Identify which cell holds the provided text, then report its [X, Y] central coordinate. 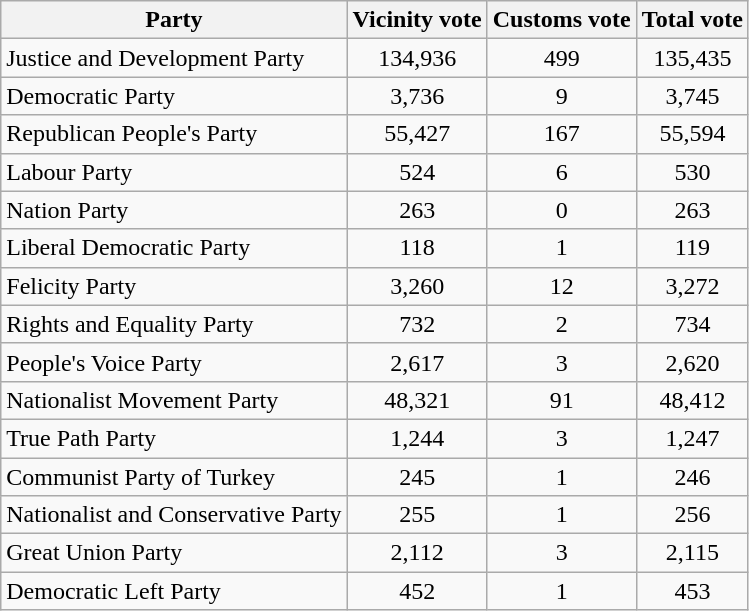
530 [692, 172]
48,321 [417, 400]
499 [562, 58]
524 [417, 172]
2 [562, 324]
True Path Party [174, 438]
245 [417, 477]
48,412 [692, 400]
Total vote [692, 20]
Labour Party [174, 172]
734 [692, 324]
Felicity Party [174, 286]
452 [417, 591]
118 [417, 248]
119 [692, 248]
256 [692, 515]
Democratic Party [174, 96]
2,620 [692, 362]
12 [562, 286]
Customs vote [562, 20]
167 [562, 134]
Communist Party of Turkey [174, 477]
Rights and Equality Party [174, 324]
0 [562, 210]
91 [562, 400]
3,745 [692, 96]
135,435 [692, 58]
1,244 [417, 438]
Great Union Party [174, 553]
Vicinity vote [417, 20]
3,736 [417, 96]
732 [417, 324]
Nationalist and Conservative Party [174, 515]
2,115 [692, 553]
3,272 [692, 286]
1,247 [692, 438]
55,594 [692, 134]
453 [692, 591]
2,112 [417, 553]
55,427 [417, 134]
Party [174, 20]
Republican People's Party [174, 134]
Nation Party [174, 210]
134,936 [417, 58]
Liberal Democratic Party [174, 248]
6 [562, 172]
Democratic Left Party [174, 591]
2,617 [417, 362]
People's Voice Party [174, 362]
9 [562, 96]
Nationalist Movement Party [174, 400]
Justice and Development Party [174, 58]
255 [417, 515]
3,260 [417, 286]
246 [692, 477]
